Output the [x, y] coordinate of the center of the cell containing the given text.  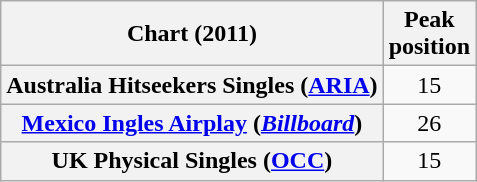
UK Physical Singles (OCC) [192, 161]
26 [429, 123]
Mexico Ingles Airplay (Billboard) [192, 123]
Chart (2011) [192, 34]
Australia Hitseekers Singles (ARIA) [192, 85]
Peakposition [429, 34]
